Find where the given text appears and provide that cell's center as (X, Y) coordinate. 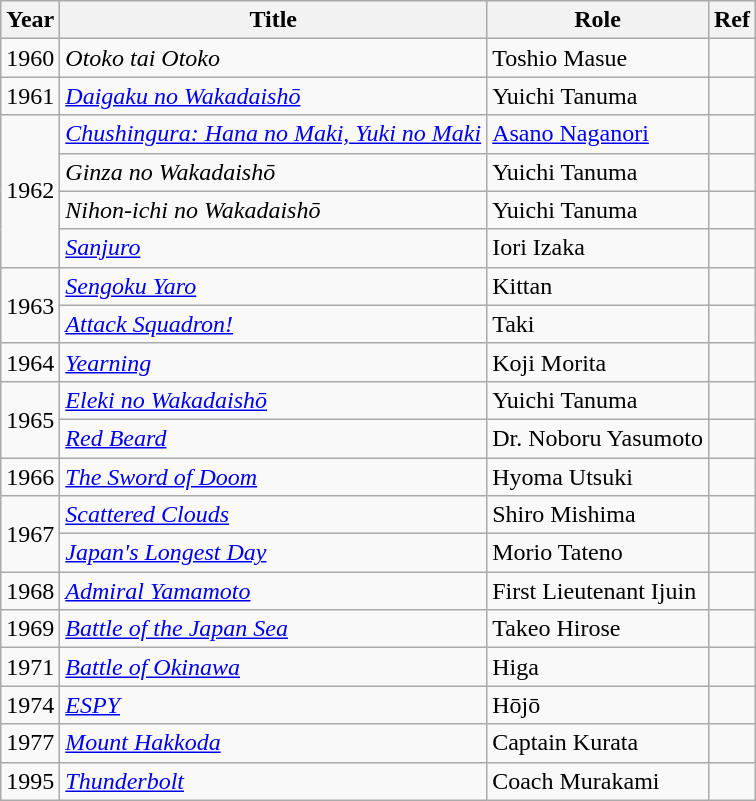
Sanjuro (274, 248)
1995 (30, 781)
Red Beard (274, 438)
1961 (30, 96)
Mount Hakkoda (274, 743)
1962 (30, 191)
1963 (30, 305)
Battle of the Japan Sea (274, 629)
Japan's Longest Day (274, 553)
Morio Tateno (598, 553)
Koji Morita (598, 362)
1966 (30, 477)
Iori Izaka (598, 248)
Kittan (598, 286)
1969 (30, 629)
Thunderbolt (274, 781)
Captain Kurata (598, 743)
Title (274, 20)
1964 (30, 362)
Role (598, 20)
1967 (30, 534)
Attack Squadron! (274, 324)
Otoko tai Otoko (274, 58)
1965 (30, 419)
Sengoku Yaro (274, 286)
Shiro Mishima (598, 515)
Year (30, 20)
Hyoma Utsuki (598, 477)
Yearning (274, 362)
Chushingura: Hana no Maki, Yuki no Maki (274, 134)
Dr. Noboru Yasumoto (598, 438)
The Sword of Doom (274, 477)
1960 (30, 58)
Admiral Yamamoto (274, 591)
Scattered Clouds (274, 515)
1971 (30, 667)
Ref (732, 20)
Eleki no Wakadaishō (274, 400)
1977 (30, 743)
Battle of Okinawa (274, 667)
Higa (598, 667)
1968 (30, 591)
Daigaku no Wakadaishō (274, 96)
1974 (30, 705)
Asano Naganori (598, 134)
First Lieutenant Ijuin (598, 591)
ESPY (274, 705)
Coach Murakami (598, 781)
Nihon-ichi no Wakadaishō (274, 210)
Ginza no Wakadaishō (274, 172)
Toshio Masue (598, 58)
Hōjō (598, 705)
Taki (598, 324)
Takeo Hirose (598, 629)
